Search for the cell housing the specified text and yield its [X, Y] center coordinate. 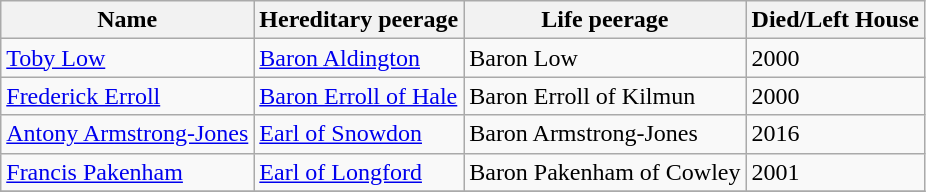
Baron Erroll of Kilmun [605, 96]
Antony Armstrong-Jones [128, 134]
Baron Erroll of Hale [359, 96]
Earl of Longford [359, 172]
Baron Armstrong-Jones [605, 134]
2001 [835, 172]
Died/Left House [835, 20]
2016 [835, 134]
Earl of Snowdon [359, 134]
Baron Low [605, 58]
Frederick Erroll [128, 96]
Baron Aldington [359, 58]
Baron Pakenham of Cowley [605, 172]
Toby Low [128, 58]
Francis Pakenham [128, 172]
Name [128, 20]
Life peerage [605, 20]
Hereditary peerage [359, 20]
